Return [x, y] of the center of cell containing provided text 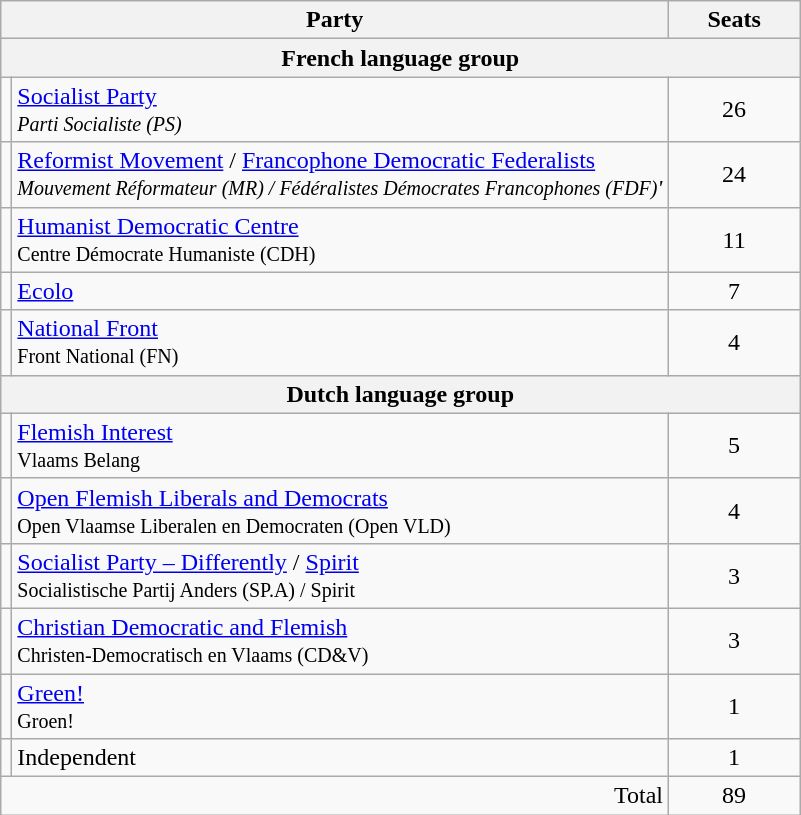
26 [734, 110]
Party [335, 20]
Seats [734, 20]
Open Flemish Liberals and DemocratsOpen Vlaamse Liberalen en Democraten (Open VLD) [340, 510]
Christian Democratic and FlemishChristen-Democratisch en Vlaams (CD&V) [340, 640]
11 [734, 240]
National FrontFront National (FN) [340, 342]
89 [734, 796]
Socialist PartyParti Socialiste (PS) [340, 110]
Flemish InterestVlaams Belang [340, 446]
24 [734, 174]
French language group [400, 58]
Independent [340, 758]
Total [335, 796]
Humanist Democratic CentreCentre Démocrate Humaniste (CDH) [340, 240]
5 [734, 446]
Dutch language group [400, 394]
Green!Groen! [340, 706]
Ecolo [340, 291]
Socialist Party – Differently / SpiritSocialistische Partij Anders (SP.A) / Spirit [340, 576]
Reformist Movement / Francophone Democratic FederalistsMouvement Réformateur (MR) / Fédéralistes Démocrates Francophones (FDF)' [340, 174]
7 [734, 291]
